Detect which cell encompasses the target text, then output its (X, Y) center coordinate. 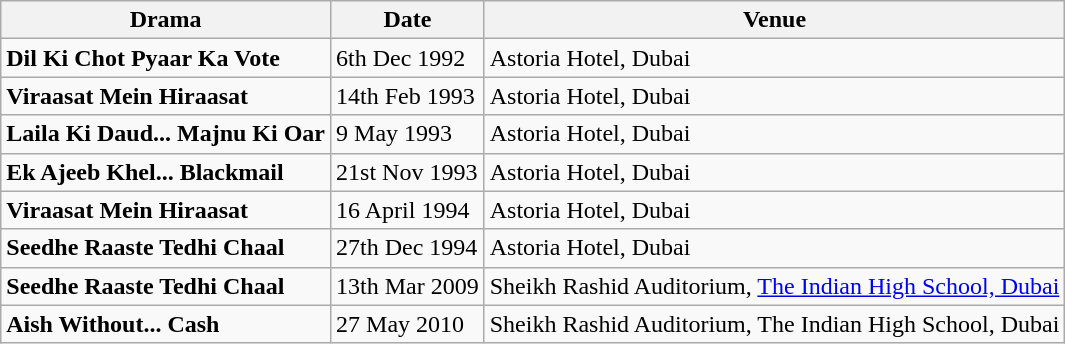
Dil Ki Chot Pyaar Ka Vote (166, 58)
9 May 1993 (408, 134)
Drama (166, 20)
Date (408, 20)
13th Mar 2009 (408, 286)
14th Feb 1993 (408, 96)
Aish Without... Cash (166, 324)
27 May 2010 (408, 324)
Ek Ajeeb Khel... Blackmail (166, 172)
6th Dec 1992 (408, 58)
Venue (774, 20)
27th Dec 1994 (408, 248)
Laila Ki Daud... Majnu Ki Oar (166, 134)
21st Nov 1993 (408, 172)
16 April 1994 (408, 210)
